Return [x, y] of the center of cell containing provided text 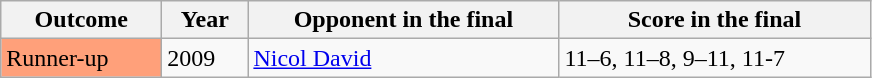
Outcome [82, 20]
2009 [205, 58]
11–6, 11–8, 9–11, 11-7 [714, 58]
Runner-up [82, 58]
Score in the final [714, 20]
Opponent in the final [404, 20]
Year [205, 20]
Nicol David [404, 58]
